Identify which cell holds the provided text, then report its [x, y] central coordinate. 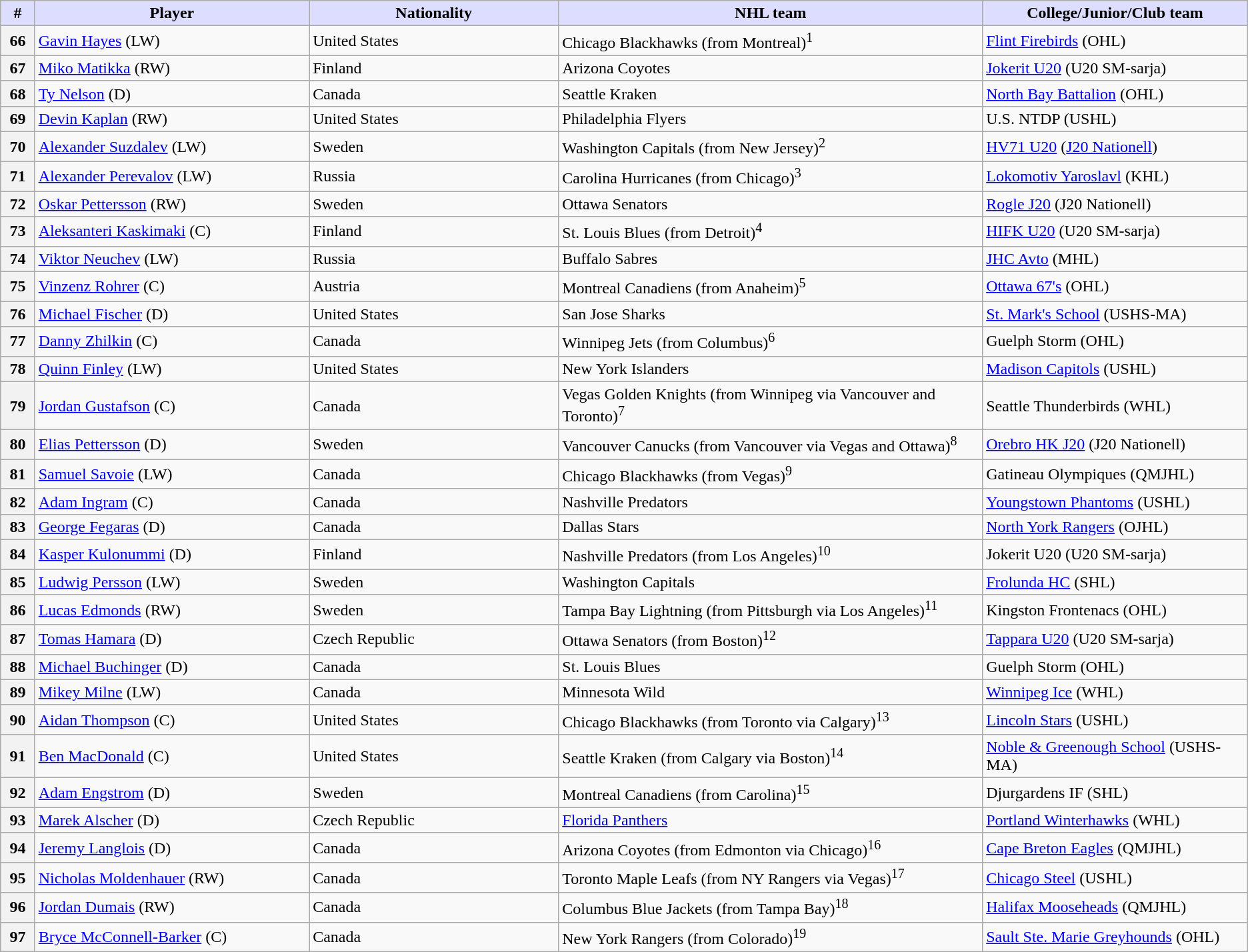
75 [17, 287]
80 [17, 444]
85 [17, 582]
Minnesota Wild [771, 692]
74 [17, 259]
82 [17, 501]
Youngstown Phantoms (USHL) [1115, 501]
79 [17, 406]
Michael Fischer (D) [172, 314]
Alexander Perevalov (LW) [172, 176]
95 [17, 877]
New York Islanders [771, 369]
Philadelphia Flyers [771, 119]
Nashville Predators [771, 501]
Vegas Golden Knights (from Winnipeg via Vancouver and Toronto)7 [771, 406]
St. Mark's School (USHS-MA) [1115, 314]
69 [17, 119]
Marek Alscher (D) [172, 820]
Gavin Hayes (LW) [172, 41]
Columbus Blue Jackets (from Tampa Bay)18 [771, 908]
88 [17, 667]
Montreal Canadiens (from Carolina)15 [771, 793]
Toronto Maple Leafs (from NY Rangers via Vegas)17 [771, 877]
Arizona Coyotes [771, 68]
Chicago Blackhawks (from Montreal)1 [771, 41]
Orebro HK J20 (J20 Nationell) [1115, 444]
Seattle Thunderbirds (WHL) [1115, 406]
Oskar Pettersson (RW) [172, 204]
76 [17, 314]
Halifax Mooseheads (QMJHL) [1115, 908]
Frolunda HC (SHL) [1115, 582]
Jordan Dumais (RW) [172, 908]
# [17, 13]
96 [17, 908]
Chicago Blackhawks (from Vegas)9 [771, 475]
Kingston Frontenacs (OHL) [1115, 609]
Seattle Kraken (from Calgary via Boston)14 [771, 756]
78 [17, 369]
Madison Capitols (USHL) [1115, 369]
Dallas Stars [771, 527]
Lucas Edmonds (RW) [172, 609]
Sault Ste. Marie Greyhounds (OHL) [1115, 937]
Ottawa Senators (from Boston)12 [771, 640]
HV71 U20 (J20 Nationell) [1115, 147]
83 [17, 527]
Miko Matikka (RW) [172, 68]
Chicago Steel (USHL) [1115, 877]
Carolina Hurricanes (from Chicago)3 [771, 176]
Alexander Suzdalev (LW) [172, 147]
Montreal Canadiens (from Anaheim)5 [771, 287]
Washington Capitals [771, 582]
70 [17, 147]
St. Louis Blues (from Detroit)4 [771, 232]
Austria [434, 287]
86 [17, 609]
George Fegaras (D) [172, 527]
Cape Breton Eagles (QMJHL) [1115, 848]
Aidan Thompson (C) [172, 720]
84 [17, 555]
Florida Panthers [771, 820]
Tomas Hamara (D) [172, 640]
Gatineau Olympiques (QMJHL) [1115, 475]
Kasper Kulonummi (D) [172, 555]
Tampa Bay Lightning (from Pittsburgh via Los Angeles)11 [771, 609]
Nationality [434, 13]
Arizona Coyotes (from Edmonton via Chicago)16 [771, 848]
NHL team [771, 13]
Aleksanteri Kaskimaki (C) [172, 232]
Flint Firebirds (OHL) [1115, 41]
Nashville Predators (from Los Angeles)10 [771, 555]
Ty Nelson (D) [172, 93]
Jeremy Langlois (D) [172, 848]
Vancouver Canucks (from Vancouver via Vegas and Ottawa)8 [771, 444]
Viktor Neuchev (LW) [172, 259]
Mikey Milne (LW) [172, 692]
Seattle Kraken [771, 93]
77 [17, 341]
Danny Zhilkin (C) [172, 341]
Washington Capitals (from New Jersey)2 [771, 147]
72 [17, 204]
Vinzenz Rohrer (C) [172, 287]
Adam Ingram (C) [172, 501]
90 [17, 720]
Michael Buchinger (D) [172, 667]
Player [172, 13]
Djurgardens IF (SHL) [1115, 793]
Winnipeg Jets (from Columbus)6 [771, 341]
St. Louis Blues [771, 667]
New York Rangers (from Colorado)19 [771, 937]
Noble & Greenough School (USHS-MA) [1115, 756]
JHC Avto (MHL) [1115, 259]
87 [17, 640]
Chicago Blackhawks (from Toronto via Calgary)13 [771, 720]
Nicholas Moldenhauer (RW) [172, 877]
91 [17, 756]
North York Rangers (OJHL) [1115, 527]
92 [17, 793]
81 [17, 475]
San Jose Sharks [771, 314]
94 [17, 848]
93 [17, 820]
66 [17, 41]
Tappara U20 (U20 SM-sarja) [1115, 640]
Lokomotiv Yaroslavl (KHL) [1115, 176]
71 [17, 176]
Winnipeg Ice (WHL) [1115, 692]
North Bay Battalion (OHL) [1115, 93]
Devin Kaplan (RW) [172, 119]
U.S. NTDP (USHL) [1115, 119]
HIFK U20 (U20 SM-sarja) [1115, 232]
Buffalo Sabres [771, 259]
97 [17, 937]
Ottawa Senators [771, 204]
89 [17, 692]
Adam Engstrom (D) [172, 793]
Elias Pettersson (D) [172, 444]
Rogle J20 (J20 Nationell) [1115, 204]
Ludwig Persson (LW) [172, 582]
Bryce McConnell-Barker (C) [172, 937]
Samuel Savoie (LW) [172, 475]
Ottawa 67's (OHL) [1115, 287]
Portland Winterhawks (WHL) [1115, 820]
Lincoln Stars (USHL) [1115, 720]
Ben MacDonald (C) [172, 756]
67 [17, 68]
College/Junior/Club team [1115, 13]
68 [17, 93]
Jordan Gustafson (C) [172, 406]
73 [17, 232]
Quinn Finley (LW) [172, 369]
